Determine the (x, y) coordinate at the center of the cell enclosing the given text.  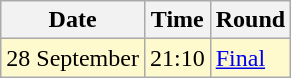
Round (250, 20)
Final (250, 58)
21:10 (177, 58)
Date (73, 20)
Time (177, 20)
28 September (73, 58)
